Return the [X, Y] coordinate for the center point of the cell that contains the specified text.  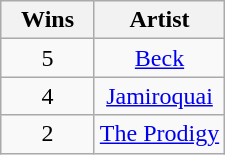
Artist [159, 20]
Jamiroquai [159, 96]
The Prodigy [159, 134]
2 [48, 134]
Wins [48, 20]
4 [48, 96]
5 [48, 58]
Beck [159, 58]
